For the text-containing cell, return its midpoint in [x, y] coordinate format. 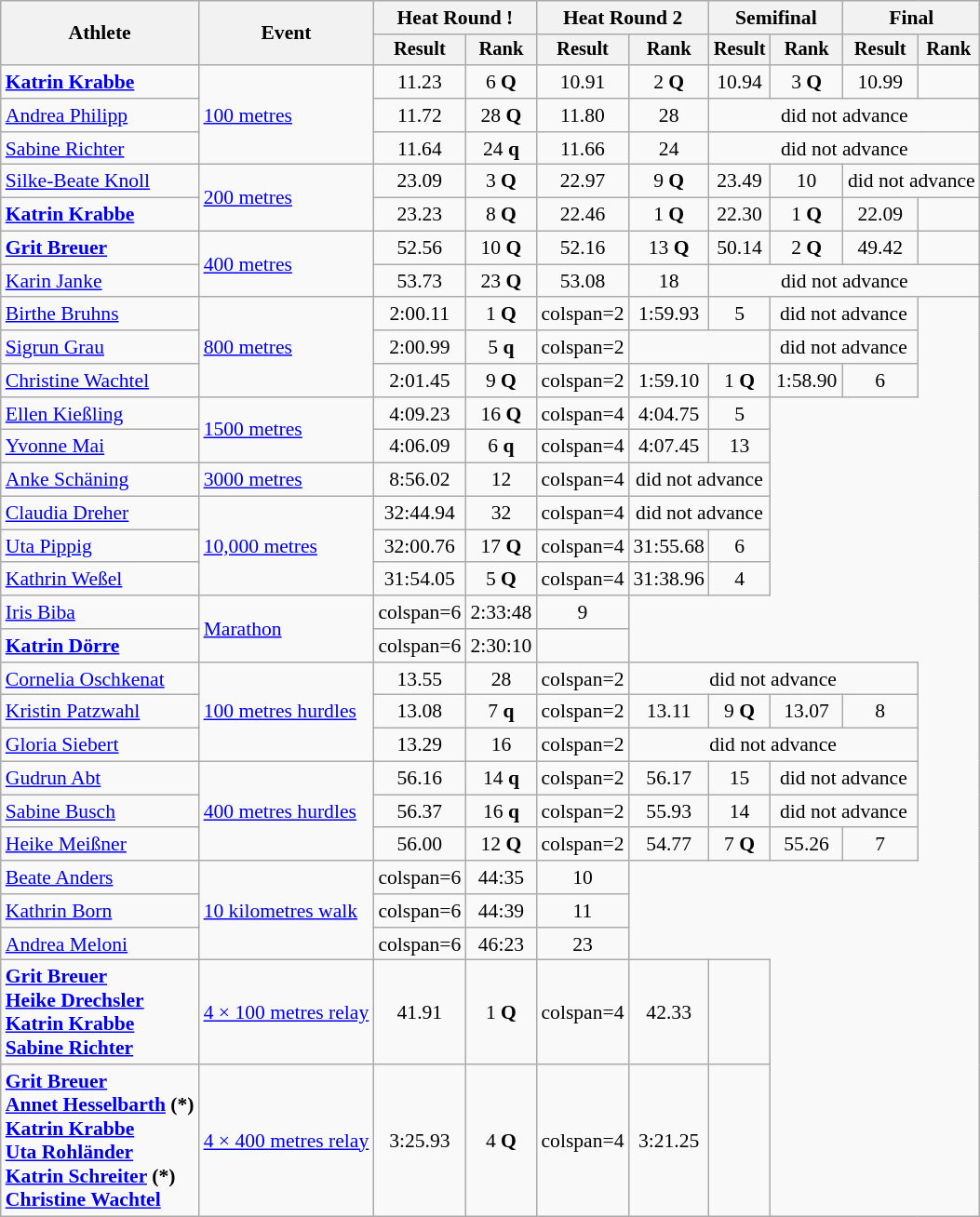
16 q [501, 811]
4 [740, 580]
Gudrun Abt [101, 779]
Anke Schäning [101, 480]
2:30:10 [501, 646]
4:09.23 [419, 414]
6 q [501, 447]
41.91 [419, 1012]
49.42 [880, 248]
10 Q [501, 248]
56.16 [419, 779]
Beate Anders [101, 877]
22.46 [583, 215]
22.97 [583, 181]
56.17 [669, 779]
11.66 [583, 149]
Karin Janke [101, 281]
13.29 [419, 745]
32:00.76 [419, 546]
Andrea Philipp [101, 115]
44:39 [501, 911]
55.93 [669, 811]
50.14 [740, 248]
1:59.10 [669, 381]
8:56.02 [419, 480]
23.49 [740, 181]
13.55 [419, 679]
Claudia Dreher [101, 514]
2:00.11 [419, 314]
Athlete [101, 33]
11.80 [583, 115]
55.26 [806, 845]
10,000 metres [287, 547]
100 metres [287, 115]
3:25.93 [419, 1141]
52.16 [583, 248]
Birthe Bruhns [101, 314]
Kathrin Weßel [101, 580]
Heat Round ! [454, 18]
Sabine Richter [101, 149]
Sabine Busch [101, 811]
12 [501, 480]
4:06.09 [419, 447]
31:38.96 [669, 580]
2:01.45 [419, 381]
13 [740, 447]
18 [669, 281]
Gloria Siebert [101, 745]
5 q [501, 347]
53.08 [583, 281]
4 Q [501, 1141]
11.72 [419, 115]
31:54.05 [419, 580]
Grit Breuer [101, 248]
200 metres [287, 197]
Cornelia Oschkenat [101, 679]
Ellen Kießling [101, 414]
11.23 [419, 82]
4 × 100 metres relay [287, 1012]
Marathon [287, 629]
Kristin Patzwahl [101, 712]
Silke-Beate Knoll [101, 181]
Heat Round 2 [622, 18]
Grit BreuerAnnet Hesselbarth (*)Katrin Krabbe Uta RohländerKatrin Schreiter (*)Christine Wachtel [101, 1141]
13.07 [806, 712]
Final [912, 18]
11.64 [419, 149]
400 metres [287, 264]
10.99 [880, 82]
Uta Pippig [101, 546]
42.33 [669, 1012]
5 Q [501, 580]
2:00.99 [419, 347]
1:59.93 [669, 314]
1500 metres [287, 430]
Semifinal [776, 18]
10 kilometres walk [287, 910]
11 [583, 911]
Andrea Meloni [101, 944]
24 q [501, 149]
Kathrin Born [101, 911]
8 Q [501, 215]
23 [583, 944]
Grit BreuerHeike DrechslerKatrin KrabbeSabine Richter [101, 1012]
3:21.25 [669, 1141]
1:58.90 [806, 381]
6 Q [501, 82]
Katrin Dörre [101, 646]
7 q [501, 712]
12 Q [501, 845]
31:55.68 [669, 546]
3000 metres [287, 480]
32 [501, 514]
13 Q [669, 248]
44:35 [501, 877]
Christine Wachtel [101, 381]
22.30 [740, 215]
32:44.94 [419, 514]
17 Q [501, 546]
14 q [501, 779]
100 metres hurdles [287, 713]
Heike Meißner [101, 845]
46:23 [501, 944]
16 [501, 745]
22.09 [880, 215]
28 Q [501, 115]
Event [287, 33]
4:04.75 [669, 414]
10.91 [583, 82]
Iris Biba [101, 612]
10.94 [740, 82]
9 [583, 612]
800 metres [287, 348]
16 Q [501, 414]
23.09 [419, 181]
14 [740, 811]
Yvonne Mai [101, 447]
56.37 [419, 811]
7 Q [740, 845]
13.08 [419, 712]
4 × 400 metres relay [287, 1141]
7 [880, 845]
53.73 [419, 281]
56.00 [419, 845]
24 [669, 149]
Sigrun Grau [101, 347]
52.56 [419, 248]
4:07.45 [669, 447]
8 [880, 712]
23 Q [501, 281]
13.11 [669, 712]
54.77 [669, 845]
2:33:48 [501, 612]
23.23 [419, 215]
400 metres hurdles [287, 811]
15 [740, 779]
